Return the [X, Y] coordinate for the center point of the cell that contains the specified text.  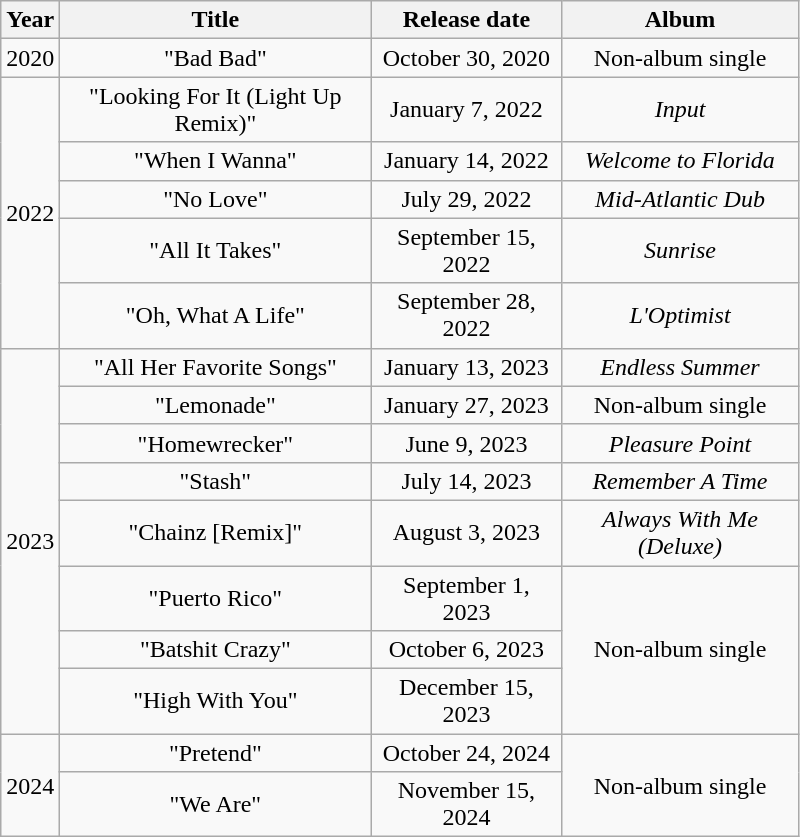
"Bad Bad" [216, 58]
"All It Takes" [216, 250]
July 14, 2023 [466, 481]
January 7, 2022 [466, 110]
Always With Me (Deluxe) [680, 532]
Remember A Time [680, 481]
Year [30, 20]
"Homewrecker" [216, 443]
"High With You" [216, 702]
October 24, 2024 [466, 753]
Sunrise [680, 250]
January 27, 2023 [466, 405]
September 15, 2022 [466, 250]
September 1, 2023 [466, 598]
Mid-Atlantic Dub [680, 199]
2023 [30, 541]
Pleasure Point [680, 443]
"Chainz [Remix]" [216, 532]
August 3, 2023 [466, 532]
January 13, 2023 [466, 367]
"Looking For It (Light Up Remix)" [216, 110]
Welcome to Florida [680, 161]
December 15, 2023 [466, 702]
October 6, 2023 [466, 650]
Endless Summer [680, 367]
"Pretend" [216, 753]
September 28, 2022 [466, 316]
November 15, 2024 [466, 804]
January 14, 2022 [466, 161]
"Puerto Rico" [216, 598]
Album [680, 20]
2022 [30, 212]
October 30, 2020 [466, 58]
"Stash" [216, 481]
"All Her Favorite Songs" [216, 367]
"Batshit Crazy" [216, 650]
Title [216, 20]
"When I Wanna" [216, 161]
"Lemonade" [216, 405]
"No Love" [216, 199]
Release date [466, 20]
2024 [30, 786]
July 29, 2022 [466, 199]
L'Optimist [680, 316]
Input [680, 110]
"We Are" [216, 804]
June 9, 2023 [466, 443]
2020 [30, 58]
"Oh, What A Life" [216, 316]
